Pinpoint the cell where the given text exists, returning its (x, y) midpoint coordinate. 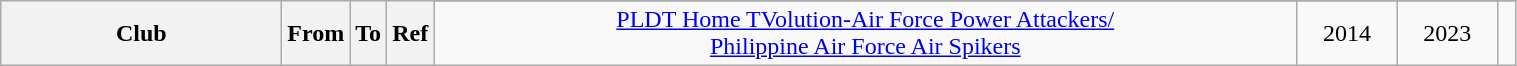
PLDT Home TVolution-Air Force Power Attackers/Philippine Air Force Air Spikers (866, 34)
2014 (1347, 34)
From (316, 34)
2023 (1447, 34)
Club (142, 34)
To (368, 34)
Ref (410, 34)
